Return [x, y] of the center of cell containing provided text 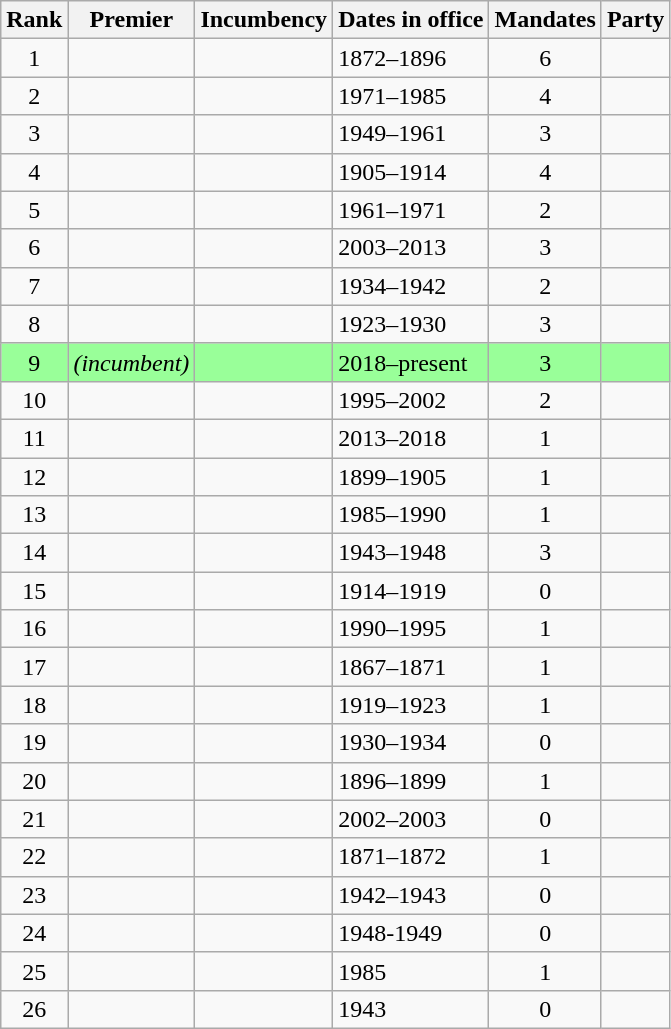
Dates in office [411, 20]
25 [34, 971]
Mandates [545, 20]
1949–1961 [411, 134]
Premier [132, 20]
1971–1985 [411, 96]
26 [34, 1009]
1990–1995 [411, 629]
9 [34, 362]
8 [34, 324]
1985–1990 [411, 515]
21 [34, 819]
1948-1949 [411, 933]
16 [34, 629]
14 [34, 553]
22 [34, 857]
1930–1934 [411, 743]
23 [34, 895]
1985 [411, 971]
2002–2003 [411, 819]
11 [34, 438]
12 [34, 477]
2013–2018 [411, 438]
19 [34, 743]
13 [34, 515]
10 [34, 400]
2018–present [411, 362]
1872–1896 [411, 58]
20 [34, 781]
15 [34, 591]
1995–2002 [411, 400]
(incumbent) [132, 362]
1899–1905 [411, 477]
17 [34, 667]
1905–1914 [411, 172]
1896–1899 [411, 781]
5 [34, 210]
1919–1923 [411, 705]
24 [34, 933]
1943–1948 [411, 553]
Rank [34, 20]
7 [34, 286]
18 [34, 705]
1934–1942 [411, 286]
Incumbency [264, 20]
2003–2013 [411, 248]
1914–1919 [411, 591]
1961–1971 [411, 210]
1867–1871 [411, 667]
1943 [411, 1009]
1923–1930 [411, 324]
1942–1943 [411, 895]
Party [635, 20]
1871–1872 [411, 857]
